Return [X, Y] of the center of cell containing provided text 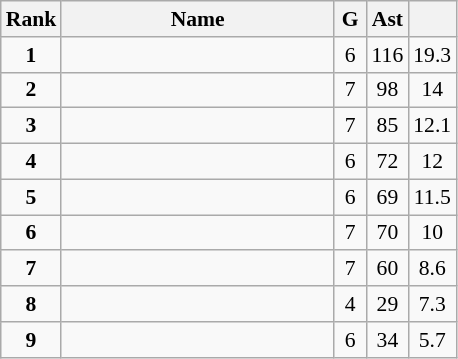
9 [32, 340]
98 [388, 90]
60 [388, 269]
G [350, 19]
19.3 [432, 55]
12 [432, 162]
2 [32, 90]
14 [432, 90]
7.3 [432, 304]
8 [32, 304]
1 [32, 55]
10 [432, 233]
Rank [32, 19]
3 [32, 126]
Ast [388, 19]
116 [388, 55]
29 [388, 304]
34 [388, 340]
5 [32, 197]
11.5 [432, 197]
Name [198, 19]
8.6 [432, 269]
70 [388, 233]
72 [388, 162]
69 [388, 197]
12.1 [432, 126]
5.7 [432, 340]
85 [388, 126]
